Return the [X, Y] coordinate for the center point of the cell that contains the specified text.  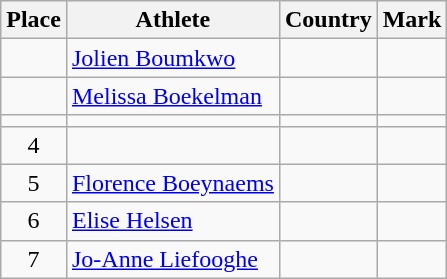
Place [34, 20]
7 [34, 259]
Athlete [172, 20]
4 [34, 145]
Country [328, 20]
Mark [412, 20]
6 [34, 221]
Florence Boeynaems [172, 183]
Jolien Boumkwo [172, 58]
Jo-Anne Liefooghe [172, 259]
Elise Helsen [172, 221]
5 [34, 183]
Melissa Boekelman [172, 96]
